Determine the (X, Y) coordinate at the center of the cell enclosing the given text.  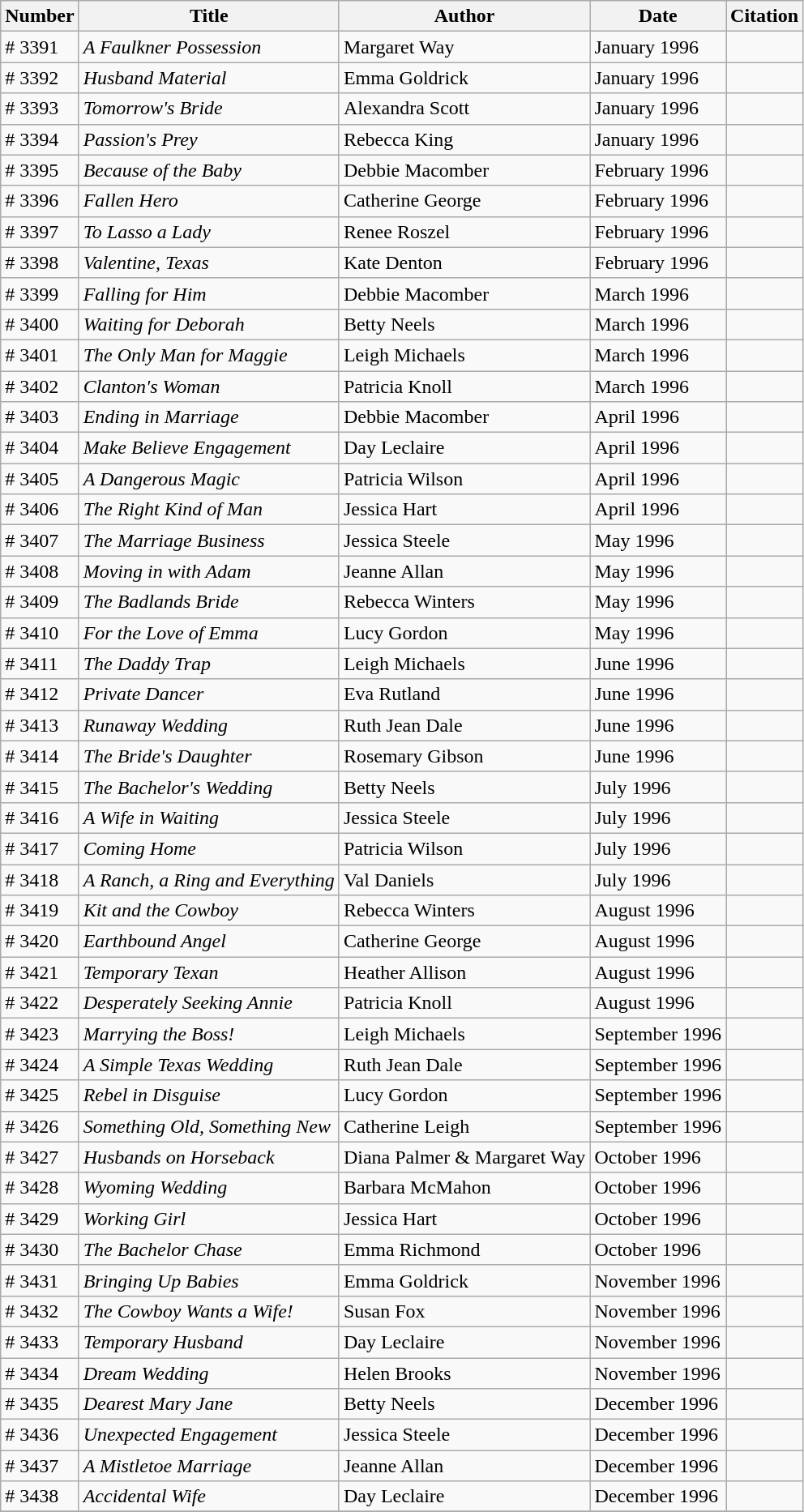
# 3400 (40, 324)
Marrying the Boss! (209, 1034)
# 3399 (40, 293)
Eva Rutland (464, 694)
The Daddy Trap (209, 664)
Falling for Him (209, 293)
# 3393 (40, 109)
# 3406 (40, 510)
Title (209, 16)
Dream Wedding (209, 1373)
# 3394 (40, 139)
Waiting for Deborah (209, 324)
# 3405 (40, 479)
Diana Palmer & Margaret Way (464, 1157)
# 3411 (40, 664)
The Bachelor Chase (209, 1249)
The Bachelor's Wedding (209, 787)
Number (40, 16)
# 3408 (40, 571)
# 3434 (40, 1373)
Ending in Marriage (209, 417)
Rebel in Disguise (209, 1096)
Tomorrow's Bride (209, 109)
Susan Fox (464, 1311)
Earthbound Angel (209, 942)
# 3407 (40, 540)
# 3429 (40, 1219)
# 3395 (40, 170)
The Cowboy Wants a Wife! (209, 1311)
# 3422 (40, 1003)
# 3426 (40, 1126)
The Only Man for Maggie (209, 355)
Barbara McMahon (464, 1188)
Husbands on Horseback (209, 1157)
# 3423 (40, 1034)
The Bride's Daughter (209, 756)
# 3402 (40, 387)
# 3436 (40, 1435)
Bringing Up Babies (209, 1280)
# 3414 (40, 756)
To Lasso a Lady (209, 232)
# 3433 (40, 1342)
# 3397 (40, 232)
For the Love of Emma (209, 633)
Desperately Seeking Annie (209, 1003)
# 3410 (40, 633)
Because of the Baby (209, 170)
# 3427 (40, 1157)
Alexandra Scott (464, 109)
# 3404 (40, 448)
A Mistletoe Marriage (209, 1466)
# 3438 (40, 1497)
A Dangerous Magic (209, 479)
Valentine, Texas (209, 263)
Author (464, 16)
# 3418 (40, 879)
Accidental Wife (209, 1497)
Margaret Way (464, 47)
Rebecca King (464, 139)
Something Old, Something New (209, 1126)
Working Girl (209, 1219)
Runaway Wedding (209, 725)
Wyoming Wedding (209, 1188)
Rosemary Gibson (464, 756)
A Simple Texas Wedding (209, 1065)
# 3421 (40, 972)
Passion's Prey (209, 139)
# 3415 (40, 787)
The Marriage Business (209, 540)
# 3401 (40, 355)
Kate Denton (464, 263)
A Ranch, a Ring and Everything (209, 879)
A Wife in Waiting (209, 818)
# 3435 (40, 1404)
# 3398 (40, 263)
Val Daniels (464, 879)
Date (658, 16)
# 3391 (40, 47)
Husband Material (209, 78)
Kit and the Cowboy (209, 911)
# 3392 (40, 78)
Private Dancer (209, 694)
# 3425 (40, 1096)
Make Believe Engagement (209, 448)
Moving in with Adam (209, 571)
# 3431 (40, 1280)
Temporary Husband (209, 1342)
Renee Roszel (464, 232)
Helen Brooks (464, 1373)
The Right Kind of Man (209, 510)
# 3437 (40, 1466)
Unexpected Engagement (209, 1435)
Catherine Leigh (464, 1126)
# 3420 (40, 942)
A Faulkner Possession (209, 47)
Heather Allison (464, 972)
Temporary Texan (209, 972)
The Badlands Bride (209, 602)
# 3413 (40, 725)
# 3432 (40, 1311)
# 3419 (40, 911)
Clanton's Woman (209, 387)
# 3430 (40, 1249)
Coming Home (209, 848)
Dearest Mary Jane (209, 1404)
# 3409 (40, 602)
# 3403 (40, 417)
# 3417 (40, 848)
# 3412 (40, 694)
# 3416 (40, 818)
Citation (765, 16)
# 3424 (40, 1065)
Fallen Hero (209, 201)
Emma Richmond (464, 1249)
# 3396 (40, 201)
# 3428 (40, 1188)
